Output the (X, Y) coordinate of the center of the cell containing the given text.  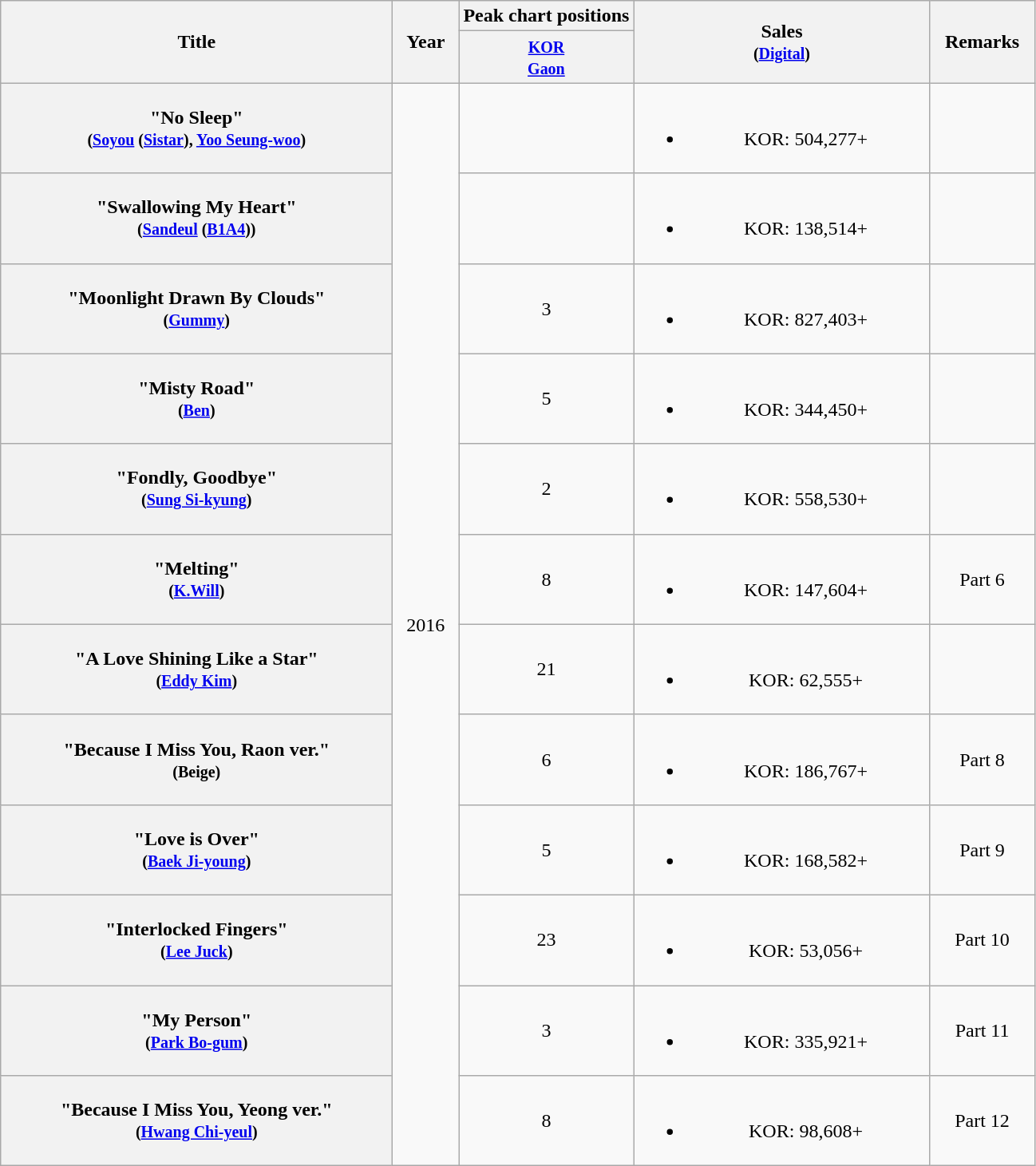
21 (546, 669)
KOR: 186,767+ (782, 760)
"My Person"(Park Bo-gum) (196, 1030)
6 (546, 760)
Part 6 (982, 579)
"Because I Miss You, Yeong ver."(Hwang Chi-yeul) (196, 1121)
Peak chart positions (546, 16)
KOR: 53,056+ (782, 940)
Part 12 (982, 1121)
KOR: 335,921+ (782, 1030)
"Swallowing My Heart"(Sandeul (B1A4)) (196, 219)
"A Love Shining Like a Star"(Eddy Kim) (196, 669)
KOR: 344,450+ (782, 399)
2016 (426, 624)
"Interlocked Fingers"(Lee Juck) (196, 940)
Part 8 (982, 760)
"Love is Over"(Baek Ji-young) (196, 849)
Year (426, 42)
"No Sleep"(Soyou (Sistar), Yoo Seung-woo) (196, 128)
"Because I Miss You, Raon ver."(Beige) (196, 760)
KOR: 98,608+ (782, 1121)
KOR: 138,514+ (782, 219)
KOR: 504,277+ (782, 128)
"Melting"(K.Will) (196, 579)
Part 10 (982, 940)
KOR: 168,582+ (782, 849)
KORGaon (546, 57)
KOR: 558,530+ (782, 488)
KOR: 147,604+ (782, 579)
23 (546, 940)
Sales(Digital) (782, 42)
"Misty Road"(Ben) (196, 399)
Remarks (982, 42)
Part 11 (982, 1030)
KOR: 62,555+ (782, 669)
"Fondly, Goodbye"(Sung Si-kyung) (196, 488)
Part 9 (982, 849)
2 (546, 488)
"Moonlight Drawn By Clouds"(Gummy) (196, 308)
Title (196, 42)
KOR: 827,403+ (782, 308)
